Search for the cell housing the specified text and yield its [X, Y] center coordinate. 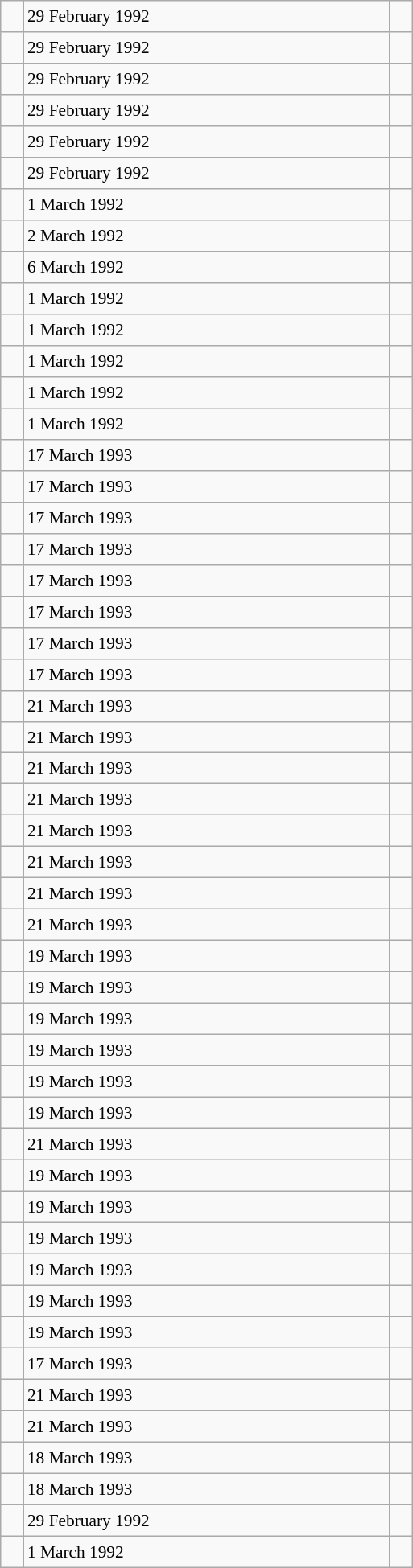
6 March 1992 [206, 267]
2 March 1992 [206, 236]
